Pinpoint the cell where the given text exists, returning its [x, y] midpoint coordinate. 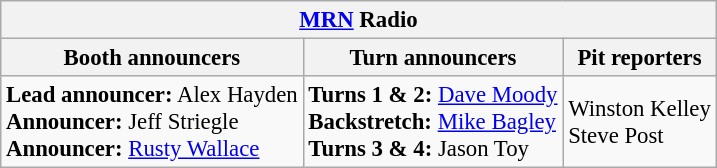
Turn announcers [433, 58]
MRN Radio [358, 20]
Winston KelleySteve Post [640, 122]
Booth announcers [152, 58]
Turns 1 & 2: Dave MoodyBackstretch: Mike BagleyTurns 3 & 4: Jason Toy [433, 122]
Lead announcer: Alex HaydenAnnouncer: Jeff Striegle Announcer: Rusty Wallace [152, 122]
Pit reporters [640, 58]
